Extract the [x, y] coordinate from the center of the cell holding the provided text.  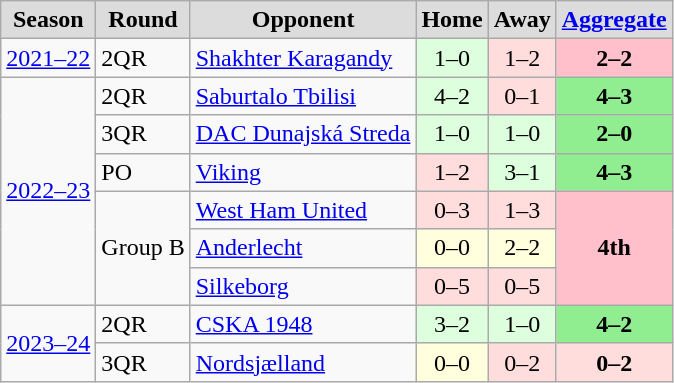
Aggregate [614, 20]
Opponent [303, 20]
Saburtalo Tbilisi [303, 96]
0–1 [522, 96]
4th [614, 248]
Nordsjælland [303, 362]
Group B [143, 248]
Silkeborg [303, 286]
2022–23 [48, 191]
Round [143, 20]
Away [522, 20]
PO [143, 172]
2023–24 [48, 343]
0–3 [452, 210]
CSKA 1948 [303, 324]
Anderlecht [303, 248]
Shakhter Karagandy [303, 58]
West Ham United [303, 210]
3–1 [522, 172]
Season [48, 20]
1–3 [522, 210]
2021–22 [48, 58]
DAC Dunajská Streda [303, 134]
Viking [303, 172]
Home [452, 20]
2–0 [614, 134]
3–2 [452, 324]
